Return [X, Y] of the center of cell containing provided text 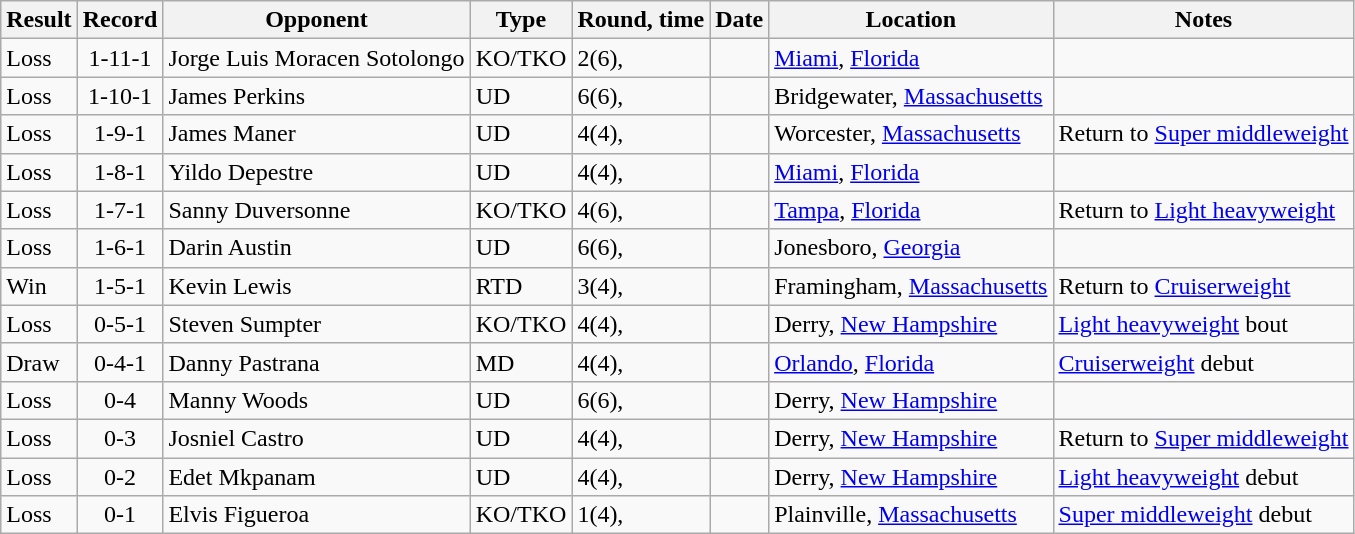
Danny Pastrana [316, 362]
0-3 [120, 438]
RTD [521, 286]
Win [39, 286]
Tampa, Florida [911, 210]
0-4 [120, 400]
Notes [1204, 20]
1-9-1 [120, 134]
James Maner [316, 134]
1-5-1 [120, 286]
Sanny Duversonne [316, 210]
Bridgewater, Massachusetts [911, 96]
Return to Light heavyweight [1204, 210]
Framingham, Massachusetts [911, 286]
1-11-1 [120, 58]
Cruiserweight debut [1204, 362]
Opponent [316, 20]
Return to Cruiserweight [1204, 286]
Jorge Luis Moracen Sotolongo [316, 58]
Light heavyweight bout [1204, 324]
0-4-1 [120, 362]
Worcester, Massachusetts [911, 134]
MD [521, 362]
Darin Austin [316, 248]
Record [120, 20]
1(4), [641, 515]
1-7-1 [120, 210]
1-6-1 [120, 248]
Plainville, Massachusetts [911, 515]
Edet Mkpanam [316, 477]
Kevin Lewis [316, 286]
1-10-1 [120, 96]
Josniel Castro [316, 438]
Draw [39, 362]
Light heavyweight debut [1204, 477]
0-2 [120, 477]
Round, time [641, 20]
Jonesboro, Georgia [911, 248]
4(6), [641, 210]
3(4), [641, 286]
Super middleweight debut [1204, 515]
0-1 [120, 515]
Date [740, 20]
2(6), [641, 58]
Yildo Depestre [316, 172]
James Perkins [316, 96]
Type [521, 20]
Orlando, Florida [911, 362]
Manny Woods [316, 400]
Location [911, 20]
Result [39, 20]
1-8-1 [120, 172]
Elvis Figueroa [316, 515]
Steven Sumpter [316, 324]
0-5-1 [120, 324]
